Search for the cell housing the specified text and yield its (x, y) center coordinate. 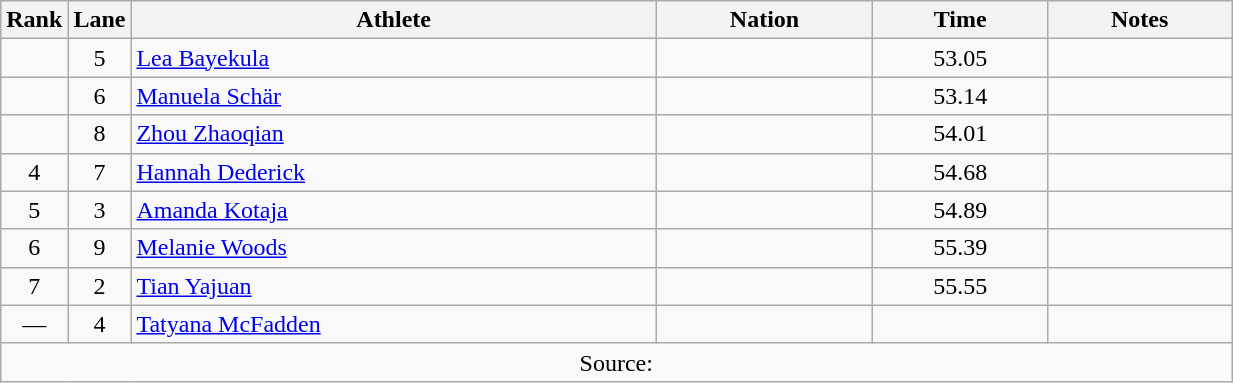
Hannah Dederick (394, 172)
9 (100, 248)
54.68 (960, 172)
Source: (616, 362)
55.39 (960, 248)
Lea Bayekula (394, 58)
54.89 (960, 210)
Time (960, 20)
Melanie Woods (394, 248)
53.05 (960, 58)
Tian Yajuan (394, 286)
Rank (34, 20)
Amanda Kotaja (394, 210)
Tatyana McFadden (394, 324)
Zhou Zhaoqian (394, 134)
Manuela Schär (394, 96)
Notes (1140, 20)
2 (100, 286)
Athlete (394, 20)
55.55 (960, 286)
Lane (100, 20)
Nation (764, 20)
3 (100, 210)
— (34, 324)
53.14 (960, 96)
54.01 (960, 134)
8 (100, 134)
